Scan for the cell matching the given text and deliver its [X, Y] coordinate at center. 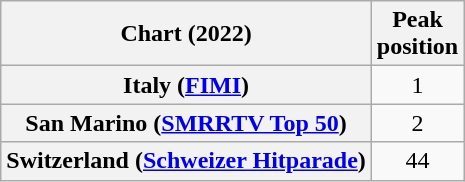
San Marino (SMRRTV Top 50) [186, 123]
Switzerland (Schweizer Hitparade) [186, 161]
1 [417, 85]
Chart (2022) [186, 34]
44 [417, 161]
Peakposition [417, 34]
2 [417, 123]
Italy (FIMI) [186, 85]
